Output the [X, Y] coordinate of the center of the cell containing the given text.  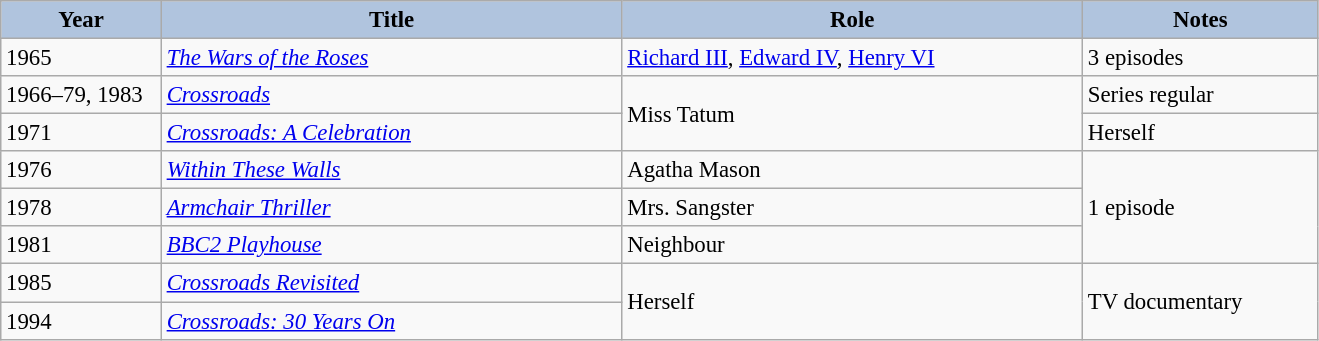
Crossroads: 30 Years On [392, 321]
1978 [82, 208]
3 episodes [1201, 58]
Mrs. Sangster [852, 208]
Crossroads: A Celebration [392, 133]
Armchair Thriller [392, 208]
Crossroads [392, 95]
1 episode [1201, 208]
Title [392, 20]
Role [852, 20]
Crossroads Revisited [392, 283]
1971 [82, 133]
1985 [82, 283]
Series regular [1201, 95]
1966–79, 1983 [82, 95]
TV documentary [1201, 302]
Year [82, 20]
1976 [82, 170]
BBC2 Playhouse [392, 245]
Richard III, Edward IV, Henry VI [852, 58]
1994 [82, 321]
Miss Tatum [852, 114]
Agatha Mason [852, 170]
1981 [82, 245]
Neighbour [852, 245]
Within These Walls [392, 170]
Notes [1201, 20]
The Wars of the Roses [392, 58]
1965 [82, 58]
